From the cell containing the given text, extract its center point as (x, y) coordinate. 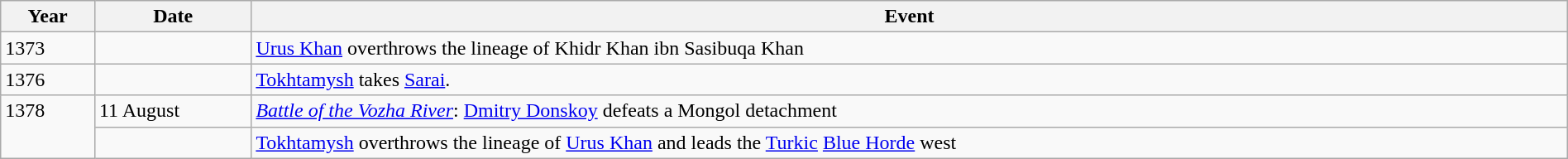
1378 (48, 127)
Battle of the Vozha River: Dmitry Donskoy defeats a Mongol detachment (910, 111)
Date (172, 17)
Tokhtamysh overthrows the lineage of Urus Khan and leads the Turkic Blue Horde west (910, 142)
Tokhtamysh takes Sarai. (910, 79)
1376 (48, 79)
11 August (172, 111)
Urus Khan overthrows the lineage of Khidr Khan ibn Sasibuqa Khan (910, 48)
1373 (48, 48)
Event (910, 17)
Year (48, 17)
